Return [X, Y] of the center of cell containing provided text 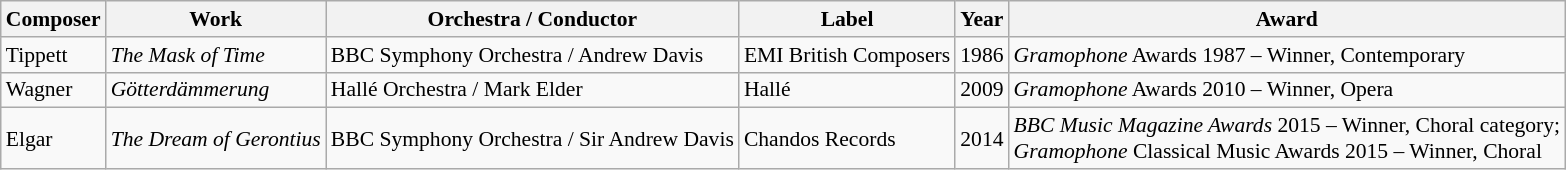
Elgar [54, 138]
2009 [982, 90]
EMI British Composers [847, 55]
Orchestra / Conductor [532, 19]
Tippett [54, 55]
Wagner [54, 90]
BBC Music Magazine Awards 2015 – Winner, Choral category;Gramophone Classical Music Awards 2015 – Winner, Choral [1288, 138]
The Dream of Gerontius [216, 138]
Year [982, 19]
BBC Symphony Orchestra / Sir Andrew Davis [532, 138]
Götterdämmerung [216, 90]
Chandos Records [847, 138]
Hallé Orchestra / Mark Elder [532, 90]
Gramophone Awards 1987 – Winner, Contemporary [1288, 55]
Work [216, 19]
Composer [54, 19]
1986 [982, 55]
Label [847, 19]
Award [1288, 19]
2014 [982, 138]
The Mask of Time [216, 55]
Gramophone Awards 2010 – Winner, Opera [1288, 90]
BBC Symphony Orchestra / Andrew Davis [532, 55]
Hallé [847, 90]
